Identify which cell holds the provided text, then report its [X, Y] central coordinate. 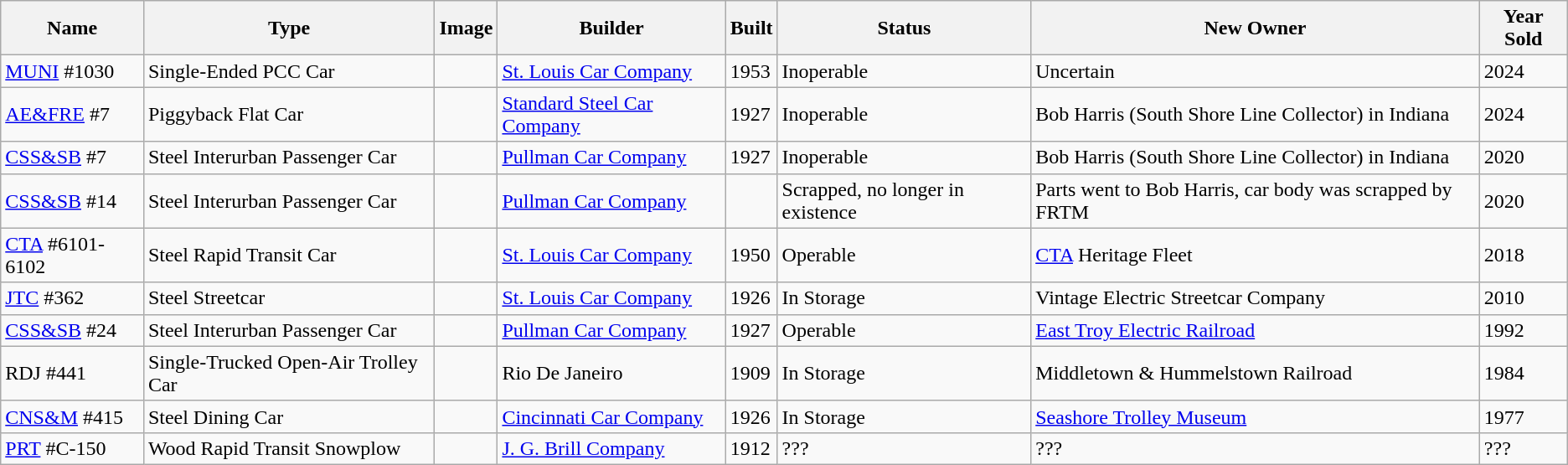
Name [72, 28]
Piggyback Flat Car [289, 114]
Single-Trucked Open-Air Trolley Car [289, 374]
CNS&M #415 [72, 416]
1953 [751, 71]
Vintage Electric Streetcar Company [1256, 298]
PRT #C-150 [72, 448]
CTA Heritage Fleet [1256, 255]
Uncertain [1256, 71]
CSS&SB #24 [72, 330]
J. G. Brill Company [611, 448]
Rio De Janeiro [611, 374]
2018 [1523, 255]
Standard Steel Car Company [611, 114]
Builder [611, 28]
Steel Rapid Transit Car [289, 255]
1912 [751, 448]
1977 [1523, 416]
Scrapped, no longer in existence [905, 201]
Cincinnati Car Company [611, 416]
Year Sold [1523, 28]
Type [289, 28]
Steel Dining Car [289, 416]
East Troy Electric Railroad [1256, 330]
JTC #362 [72, 298]
Steel Streetcar [289, 298]
1992 [1523, 330]
Seashore Trolley Museum [1256, 416]
New Owner [1256, 28]
RDJ #441 [72, 374]
Parts went to Bob Harris, car body was scrapped by FRTM [1256, 201]
Status [905, 28]
Middletown & Hummelstown Railroad [1256, 374]
Built [751, 28]
CSS&SB #7 [72, 158]
Image [466, 28]
2010 [1523, 298]
1984 [1523, 374]
AE&FRE #7 [72, 114]
1909 [751, 374]
CTA #6101-6102 [72, 255]
Wood Rapid Transit Snowplow [289, 448]
CSS&SB #14 [72, 201]
MUNI #1030 [72, 71]
1950 [751, 255]
Single-Ended PCC Car [289, 71]
